Search for the cell housing the specified text and yield its (X, Y) center coordinate. 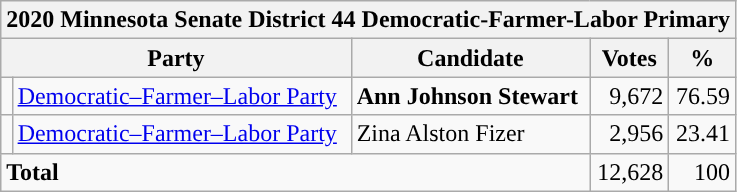
9,672 (630, 96)
Party (176, 58)
Candidate (470, 58)
100 (702, 172)
76.59 (702, 96)
12,628 (630, 172)
Ann Johnson Stewart (470, 96)
Total (296, 172)
2,956 (630, 134)
Votes (630, 58)
% (702, 58)
23.41 (702, 134)
Zina Alston Fizer (470, 134)
2020 Minnesota Senate District 44 Democratic-Farmer-Labor Primary (368, 20)
